Pinpoint the cell where the given text exists, returning its [x, y] midpoint coordinate. 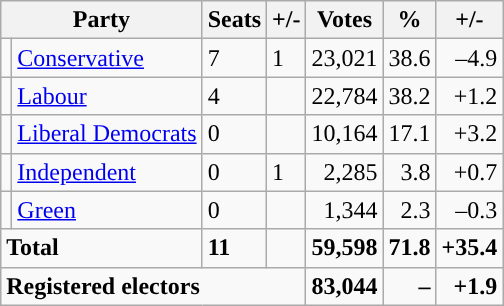
1,344 [344, 210]
Independent [107, 172]
38.2 [410, 96]
83,044 [344, 286]
–4.9 [470, 58]
+35.4 [470, 248]
11 [234, 248]
Registered electors [154, 286]
–0.3 [470, 210]
2,285 [344, 172]
Total [102, 248]
+1.2 [470, 96]
7 [234, 58]
Votes [344, 20]
+1.9 [470, 286]
38.6 [410, 58]
+0.7 [470, 172]
4 [234, 96]
59,598 [344, 248]
Labour [107, 96]
22,784 [344, 96]
+3.2 [470, 134]
– [410, 286]
% [410, 20]
23,021 [344, 58]
3.8 [410, 172]
Green [107, 210]
2.3 [410, 210]
Conservative [107, 58]
Party [102, 20]
71.8 [410, 248]
Seats [234, 20]
17.1 [410, 134]
Liberal Democrats [107, 134]
10,164 [344, 134]
